Identify which cell holds the provided text, then report its [x, y] central coordinate. 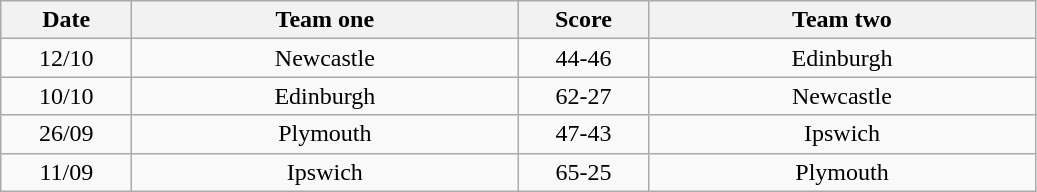
12/10 [66, 58]
Team one [325, 20]
Team two [842, 20]
Date [66, 20]
Score [584, 20]
26/09 [66, 134]
62-27 [584, 96]
65-25 [584, 172]
47-43 [584, 134]
10/10 [66, 96]
11/09 [66, 172]
44-46 [584, 58]
